Scan for the cell matching the given text and deliver its [x, y] coordinate at center. 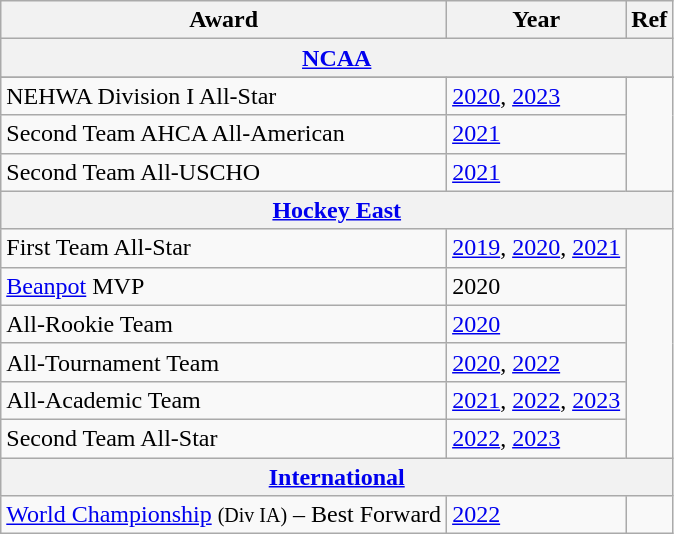
All-Academic Team [224, 400]
2020, 2022 [536, 362]
Second Team All-Star [224, 438]
Award [224, 20]
Ref [650, 20]
2022 [536, 515]
All-Rookie Team [224, 324]
First Team All-Star [224, 248]
Year [536, 20]
Hockey East [337, 210]
2019, 2020, 2021 [536, 248]
2020, 2023 [536, 96]
2021, 2022, 2023 [536, 400]
Beanpot MVP [224, 286]
Second Team AHCA All-American [224, 134]
World Championship (Div IA) – Best Forward [224, 515]
2022, 2023 [536, 438]
NCAA [337, 58]
International [337, 477]
All-Tournament Team [224, 362]
Second Team All-USCHO [224, 172]
NEHWA Division I All-Star [224, 96]
